Find where the given text appears and provide that cell's center as (X, Y) coordinate. 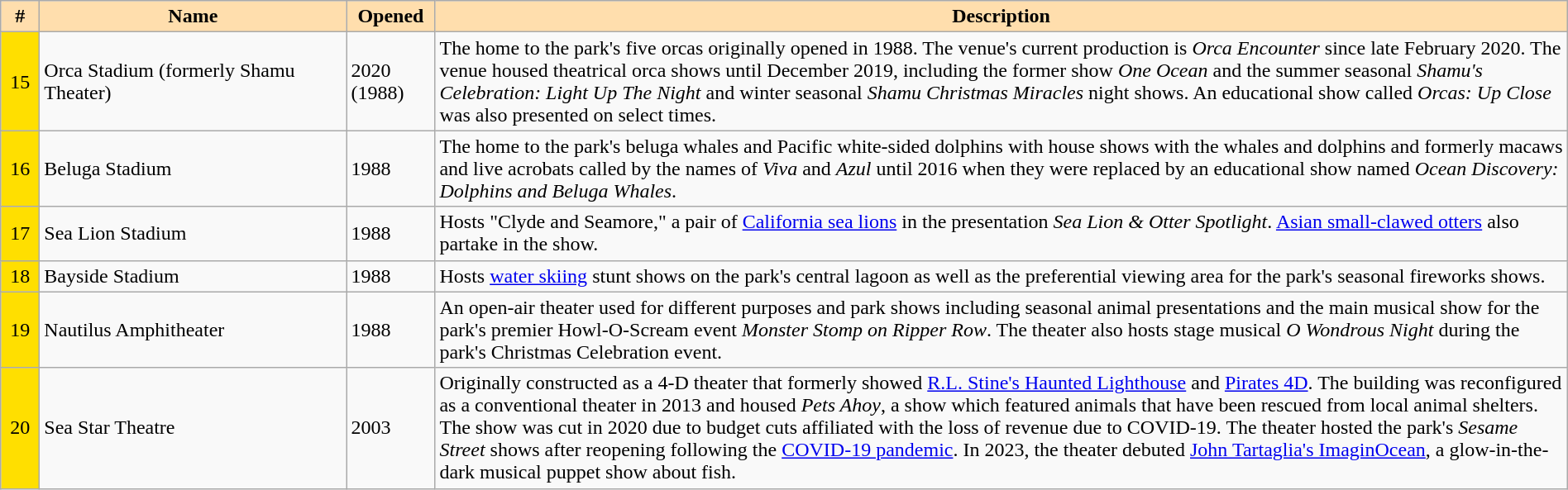
16 (20, 169)
Sea Star Theatre (194, 428)
18 (20, 276)
Opened (390, 17)
19 (20, 330)
Nautilus Amphitheater (194, 330)
Orca Stadium (formerly Shamu Theater) (194, 81)
Bayside Stadium (194, 276)
20 (20, 428)
Hosts water skiing stunt shows on the park's central lagoon as well as the preferential viewing area for the park's seasonal fireworks shows. (1001, 276)
17 (20, 233)
2020 (1988) (390, 81)
Sea Lion Stadium (194, 233)
Name (194, 17)
2003 (390, 428)
Beluga Stadium (194, 169)
15 (20, 81)
Description (1001, 17)
# (20, 17)
